Determine the (x, y) coordinate at the center of the cell enclosing the given text.  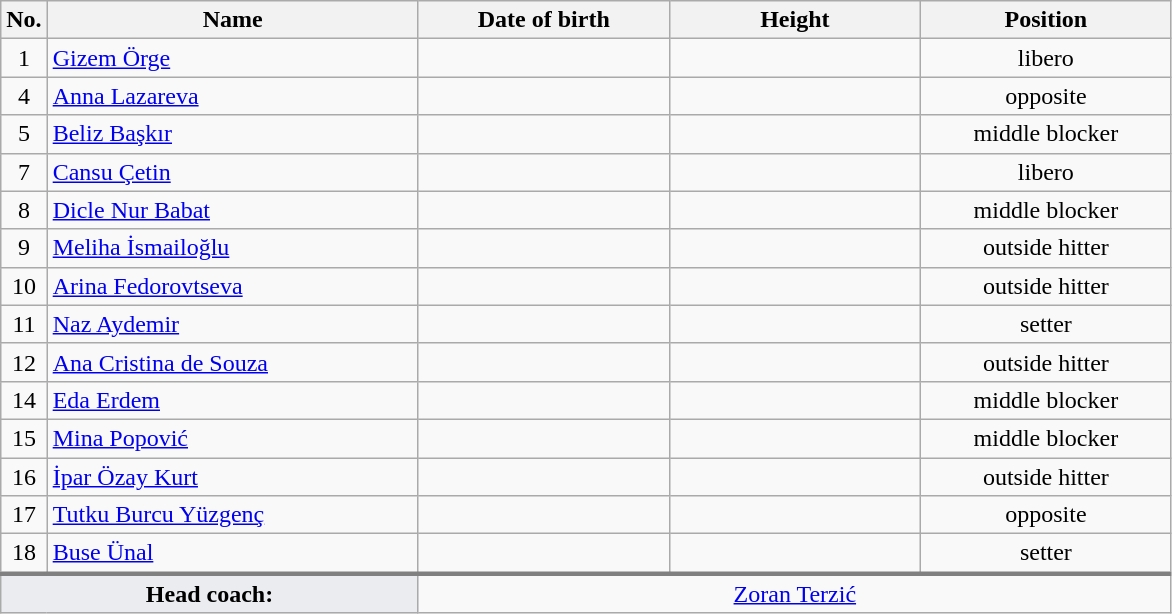
Position (1046, 20)
Anna Lazareva (232, 96)
Dicle Nur Babat (232, 210)
9 (24, 248)
12 (24, 362)
5 (24, 134)
Ana Cristina de Souza (232, 362)
Gizem Örge (232, 58)
Height (794, 20)
15 (24, 438)
17 (24, 515)
8 (24, 210)
Date of birth (544, 20)
Mina Popović (232, 438)
Cansu Çetin (232, 172)
10 (24, 286)
No. (24, 20)
Meliha İsmailoğlu (232, 248)
Arina Fedorovtseva (232, 286)
1 (24, 58)
Tutku Burcu Yüzgenç (232, 515)
7 (24, 172)
16 (24, 477)
Buse Ünal (232, 554)
18 (24, 554)
14 (24, 400)
11 (24, 324)
Head coach: (210, 593)
Zoran Terzić (794, 593)
Beliz Başkır (232, 134)
Naz Aydemir (232, 324)
İpar Özay Kurt (232, 477)
4 (24, 96)
Name (232, 20)
Eda Erdem (232, 400)
